Identify which cell holds the provided text, then report its (x, y) central coordinate. 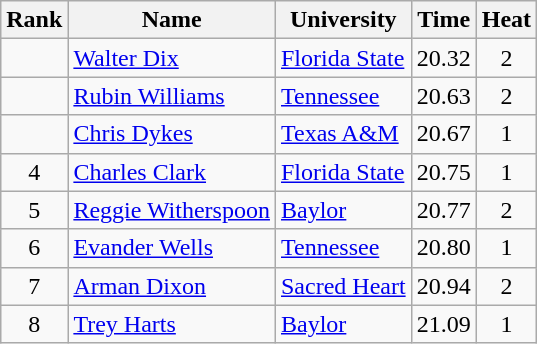
20.94 (444, 286)
Arman Dixon (172, 286)
20.75 (444, 172)
University (343, 20)
4 (34, 172)
Trey Harts (172, 324)
20.77 (444, 210)
Charles Clark (172, 172)
8 (34, 324)
6 (34, 248)
20.63 (444, 96)
Walter Dix (172, 58)
5 (34, 210)
Reggie Witherspoon (172, 210)
Rubin Williams (172, 96)
Rank (34, 20)
20.67 (444, 134)
Texas A&M (343, 134)
Heat (506, 20)
Sacred Heart (343, 286)
21.09 (444, 324)
Name (172, 20)
Evander Wells (172, 248)
20.32 (444, 58)
7 (34, 286)
Chris Dykes (172, 134)
20.80 (444, 248)
Time (444, 20)
